Detect which cell encompasses the target text, then output its [x, y] center coordinate. 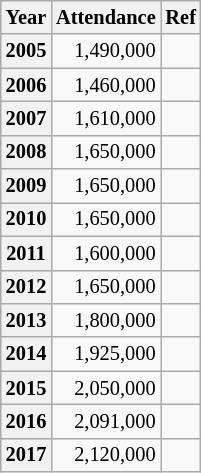
2010 [26, 219]
2005 [26, 51]
1,460,000 [106, 85]
1,800,000 [106, 320]
2009 [26, 186]
2,050,000 [106, 388]
2014 [26, 354]
Attendance [106, 17]
Ref [181, 17]
2012 [26, 287]
2,091,000 [106, 421]
1,925,000 [106, 354]
2008 [26, 152]
1,610,000 [106, 118]
1,600,000 [106, 253]
2006 [26, 85]
2016 [26, 421]
2,120,000 [106, 455]
2011 [26, 253]
2007 [26, 118]
Year [26, 17]
2013 [26, 320]
1,490,000 [106, 51]
2015 [26, 388]
2017 [26, 455]
